Locate the cell with the specified text and output its (x, y) center coordinate. 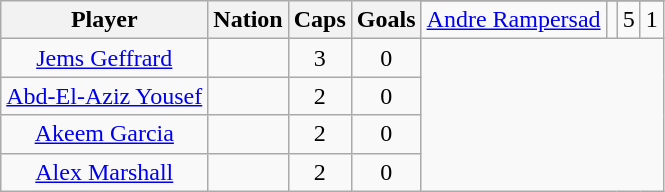
Abd-El-Aziz Yousef (104, 96)
Alex Marshall (104, 172)
3 (320, 58)
Caps (320, 20)
Nation (248, 20)
Player (104, 20)
Goals (386, 20)
1 (652, 20)
5 (628, 20)
Akeem Garcia (104, 134)
Andre Rampersad (514, 20)
Jems Geffrard (104, 58)
